Scan for the cell matching the given text and deliver its [x, y] coordinate at center. 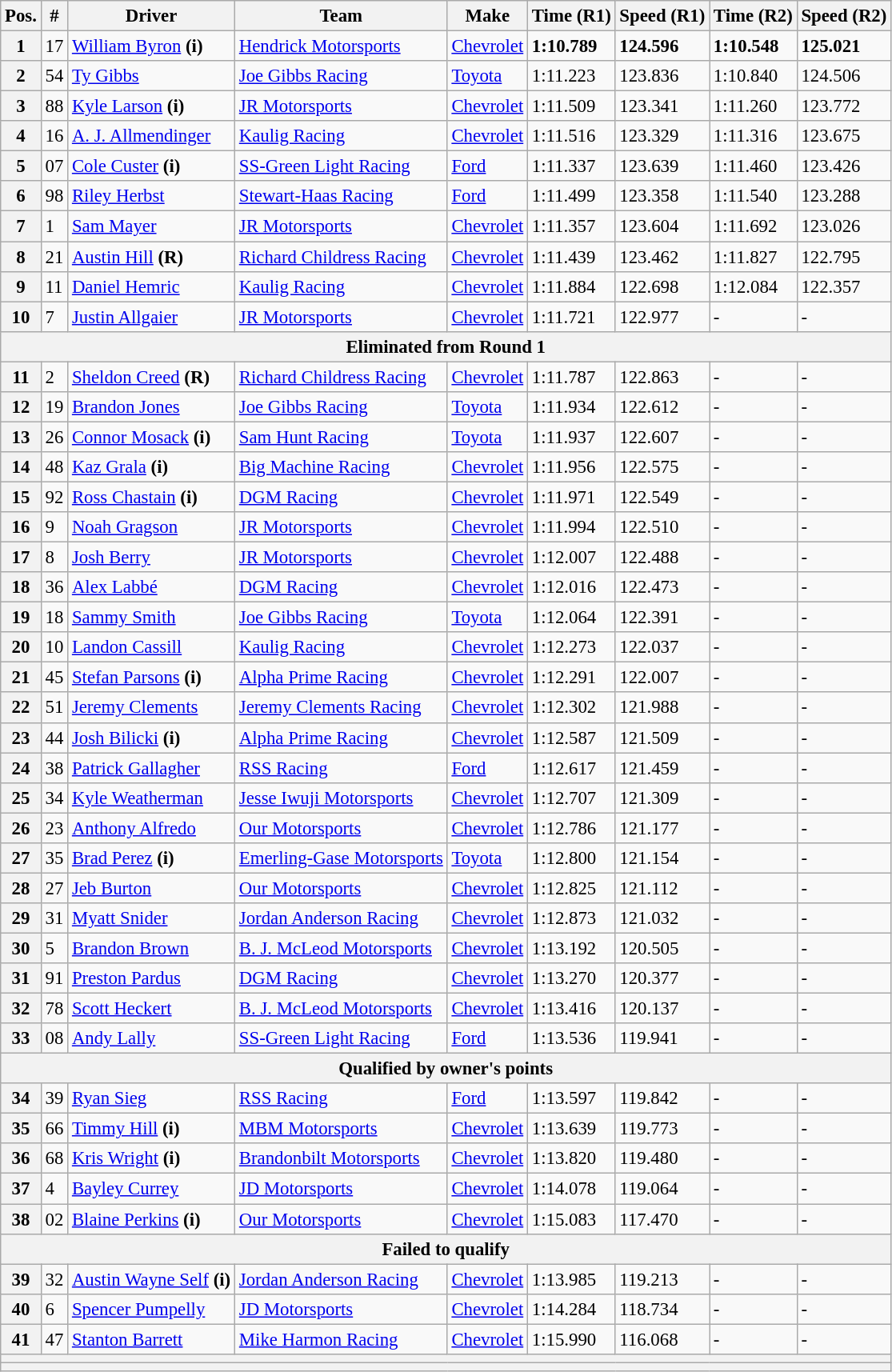
1:11.721 [572, 317]
124.596 [662, 46]
121.154 [662, 858]
1:10.840 [754, 76]
120.505 [662, 948]
1:11.994 [572, 527]
Noah Gragson [152, 527]
123.426 [844, 166]
15 [21, 497]
30 [21, 948]
45 [54, 678]
120.137 [662, 1009]
122.357 [844, 286]
Bayley Currey [152, 1189]
Hendrick Motorsports [342, 46]
Kyle Larson (i) [152, 106]
Sheldon Creed (R) [152, 377]
1:13.597 [572, 1098]
Myatt Snider [152, 918]
1:13.416 [572, 1009]
Ross Chastain (i) [152, 497]
Alex Labbé [152, 587]
124.506 [844, 76]
A. J. Allmendinger [152, 136]
Daniel Hemric [152, 286]
Team [342, 16]
Preston Pardus [152, 978]
Big Machine Racing [342, 467]
123.288 [844, 196]
54 [54, 76]
122.549 [662, 497]
Speed (R2) [844, 16]
123.341 [662, 106]
1:11.499 [572, 196]
117.470 [662, 1219]
121.459 [662, 768]
Mike Harmon Racing [342, 1339]
1:12.800 [572, 858]
Ryan Sieg [152, 1098]
123.836 [662, 76]
1:12.825 [572, 888]
Time (R1) [572, 16]
123.462 [662, 257]
122.473 [662, 587]
Speed (R1) [662, 16]
1:11.827 [754, 257]
Jesse Iwuji Motorsports [342, 798]
Jeb Burton [152, 888]
1:12.617 [572, 768]
119.064 [662, 1189]
1:12.007 [572, 558]
122.510 [662, 527]
1:11.971 [572, 497]
Scott Heckert [152, 1009]
1:10.789 [572, 46]
121.177 [662, 828]
Failed to qualify [446, 1249]
121.032 [662, 918]
40 [21, 1309]
1:11.934 [572, 407]
24 [21, 768]
33 [21, 1038]
1:13.192 [572, 948]
07 [54, 166]
1:12.273 [572, 647]
1:11.516 [572, 136]
1:11.223 [572, 76]
Sam Hunt Racing [342, 437]
14 [21, 467]
Riley Herbst [152, 196]
1:11.692 [754, 226]
1:15.990 [572, 1339]
Jeremy Clements Racing [342, 708]
1:13.639 [572, 1129]
125.021 [844, 46]
121.309 [662, 798]
13 [21, 437]
1:12.587 [572, 738]
1:11.337 [572, 166]
1:11.460 [754, 166]
122.612 [662, 407]
51 [54, 708]
MBM Motorsports [342, 1129]
68 [54, 1159]
1:12.016 [572, 587]
1:12.084 [754, 286]
123.358 [662, 196]
121.988 [662, 708]
Driver [152, 16]
Kaz Grala (i) [152, 467]
08 [54, 1038]
122.488 [662, 558]
1:14.284 [572, 1309]
122.575 [662, 467]
Brandonbilt Motorsports [342, 1159]
Kris Wright (i) [152, 1159]
Time (R2) [754, 16]
Brad Perez (i) [152, 858]
119.773 [662, 1129]
122.698 [662, 286]
123.026 [844, 226]
1:11.509 [572, 106]
William Byron (i) [152, 46]
Anthony Alfredo [152, 828]
1:11.884 [572, 286]
Jeremy Clements [152, 708]
1:15.083 [572, 1219]
123.604 [662, 226]
122.863 [662, 377]
1:11.540 [754, 196]
1:13.536 [572, 1038]
28 [21, 888]
44 [54, 738]
119.842 [662, 1098]
Austin Wayne Self (i) [152, 1279]
1:12.707 [572, 798]
1:11.357 [572, 226]
1:12.302 [572, 708]
Qualified by owner's points [446, 1069]
Stefan Parsons (i) [152, 678]
Ty Gibbs [152, 76]
66 [54, 1129]
98 [54, 196]
1:12.291 [572, 678]
1:12.786 [572, 828]
Connor Mosack (i) [152, 437]
92 [54, 497]
02 [54, 1219]
119.941 [662, 1038]
20 [21, 647]
Make [487, 16]
121.112 [662, 888]
122.795 [844, 257]
Eliminated from Round 1 [446, 346]
1:13.985 [572, 1279]
123.329 [662, 136]
25 [21, 798]
1:13.270 [572, 978]
Sammy Smith [152, 618]
Cole Custer (i) [152, 166]
Stewart-Haas Racing [342, 196]
1:11.956 [572, 467]
Andy Lally [152, 1038]
Brandon Brown [152, 948]
116.068 [662, 1339]
22 [21, 708]
Austin Hill (R) [152, 257]
47 [54, 1339]
122.607 [662, 437]
Patrick Gallagher [152, 768]
41 [21, 1339]
1:12.873 [572, 918]
1:11.439 [572, 257]
48 [54, 467]
88 [54, 106]
122.977 [662, 317]
123.639 [662, 166]
Landon Cassill [152, 647]
29 [21, 918]
1:13.820 [572, 1159]
121.509 [662, 738]
91 [54, 978]
3 [21, 106]
Sam Mayer [152, 226]
Kyle Weatherman [152, 798]
118.734 [662, 1309]
1:14.078 [572, 1189]
Stanton Barrett [152, 1339]
Josh Berry [152, 558]
122.007 [662, 678]
Timmy Hill (i) [152, 1129]
78 [54, 1009]
1:11.787 [572, 377]
Emerling-Gase Motorsports [342, 858]
120.377 [662, 978]
Josh Bilicki (i) [152, 738]
Brandon Jones [152, 407]
123.675 [844, 136]
119.213 [662, 1279]
Spencer Pumpelly [152, 1309]
Pos. [21, 16]
119.480 [662, 1159]
1:10.548 [754, 46]
Justin Allgaier [152, 317]
123.772 [844, 106]
Blaine Perkins (i) [152, 1219]
1:11.260 [754, 106]
122.391 [662, 618]
37 [21, 1189]
1:11.937 [572, 437]
1:12.064 [572, 618]
12 [21, 407]
# [54, 16]
122.037 [662, 647]
1:11.316 [754, 136]
